Provide the [X, Y] coordinate of the cell's center where the given text is located.  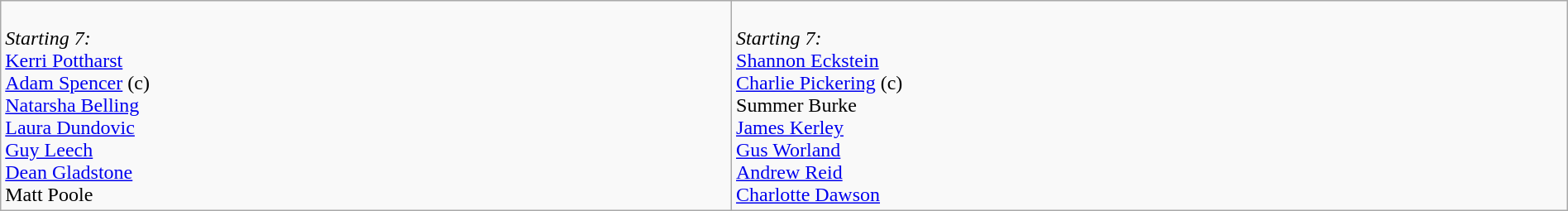
Starting 7: Kerri Pottharst Adam Spencer (c) Natarsha Belling Laura Dundovic Guy Leech Dean Gladstone Matt Poole [366, 106]
Starting 7: Shannon Eckstein Charlie Pickering (c) Summer Burke James Kerley Gus Worland Andrew Reid Charlotte Dawson [1150, 106]
